Output the [x, y] coordinate of the center of the cell containing the given text.  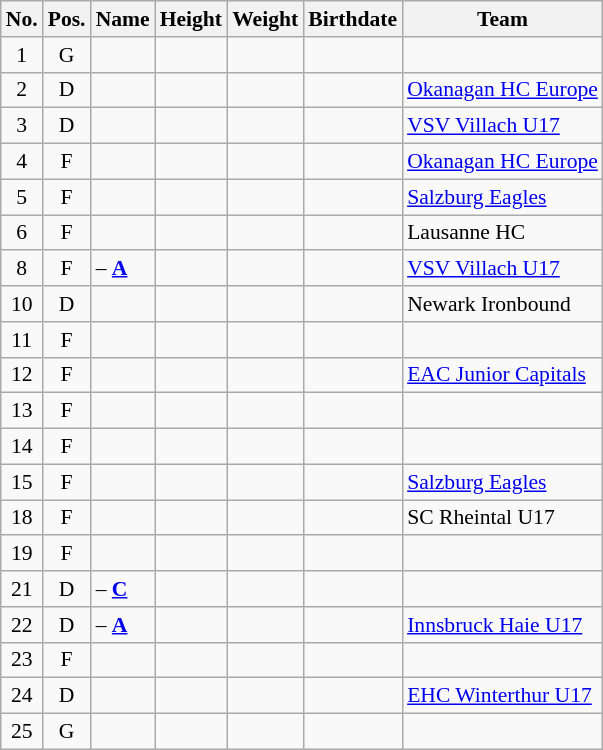
5 [22, 197]
19 [22, 554]
Birthdate [352, 19]
2 [22, 90]
EHC Winterthur U17 [502, 696]
11 [22, 340]
6 [22, 233]
EAC Junior Capitals [502, 375]
3 [22, 126]
– C [123, 589]
1 [22, 55]
Lausanne HC [502, 233]
25 [22, 732]
12 [22, 375]
24 [22, 696]
SC Rheintal U17 [502, 518]
Weight [265, 19]
23 [22, 660]
Pos. [67, 19]
No. [22, 19]
18 [22, 518]
Height [191, 19]
Newark Ironbound [502, 304]
14 [22, 447]
4 [22, 162]
21 [22, 589]
10 [22, 304]
8 [22, 269]
Name [123, 19]
22 [22, 625]
Team [502, 19]
Innsbruck Haie U17 [502, 625]
13 [22, 411]
15 [22, 482]
